From the cell containing the given text, extract its center point as [x, y] coordinate. 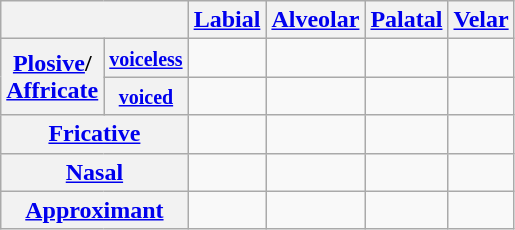
Alveolar [316, 20]
voiceless [146, 58]
Labial [227, 20]
Plosive/Affricate [52, 77]
voiced [146, 96]
Velar [481, 20]
Approximant [94, 210]
Nasal [94, 172]
Palatal [406, 20]
Fricative [94, 134]
